From the cell containing the given text, extract its center point as [X, Y] coordinate. 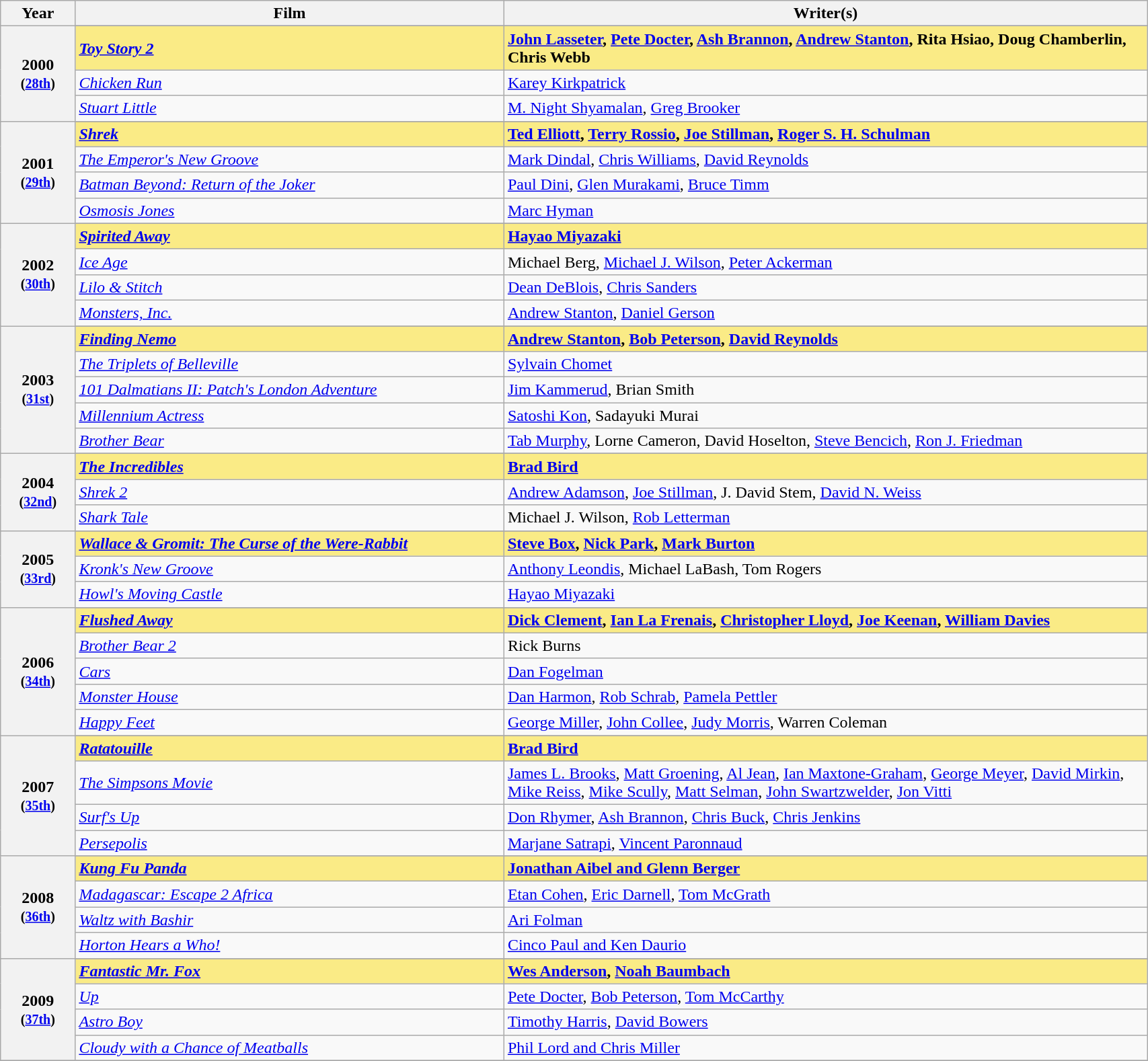
Paul Dini, Glen Murakami, Bruce Timm [825, 185]
Chicken Run [290, 83]
The Emperor's New Groove [290, 159]
Michael Berg, Michael J. Wilson, Peter Ackerman [825, 262]
Finding Nemo [290, 338]
Andrew Stanton, Bob Peterson, David Reynolds [825, 338]
2006 (34th) [38, 671]
Marjane Satrapi, Vincent Paronnaud [825, 843]
Steve Box, Nick Park, Mark Burton [825, 543]
101 Dalmatians II: Patch's London Adventure [290, 390]
Etan Cohen, Eric Darnell, Tom McGrath [825, 894]
Don Rhymer, Ash Brannon, Chris Buck, Chris Jenkins [825, 818]
John Lasseter, Pete Docter, Ash Brannon, Andrew Stanton, Rita Hsiao, Doug Chamberlin, Chris Webb [825, 48]
Cars [290, 671]
Jonathan Aibel and Glenn Berger [825, 869]
Satoshi Kon, Sadayuki Murai [825, 416]
Pete Docter, Bob Peterson, Tom McCarthy [825, 996]
Ratatouille [290, 748]
Fantastic Mr. Fox [290, 971]
Dick Clement, Ian La Frenais, Christopher Lloyd, Joe Keenan, William Davies [825, 620]
Dean DeBlois, Chris Sanders [825, 287]
Up [290, 996]
The Triplets of Belleville [290, 364]
Batman Beyond: Return of the Joker [290, 185]
Cloudy with a Chance of Meatballs [290, 1048]
Lilo & Stitch [290, 287]
Monsters, Inc. [290, 313]
Kronk's New Groove [290, 569]
Andrew Stanton, Daniel Gerson [825, 313]
Flushed Away [290, 620]
Wes Anderson, Noah Baumbach [825, 971]
Brother Bear 2 [290, 645]
Phil Lord and Chris Miller [825, 1048]
2005 (33rd) [38, 569]
Waltz with Bashir [290, 920]
Cinco Paul and Ken Daurio [825, 945]
Persepolis [290, 843]
Rick Burns [825, 645]
2003 (31st) [38, 389]
Writer(s) [825, 13]
The Incredibles [290, 467]
2004 (32nd) [38, 492]
2007 (35th) [38, 796]
The Simpsons Movie [290, 783]
Surf's Up [290, 818]
Anthony Leondis, Michael LaBash, Tom Rogers [825, 569]
Film [290, 13]
Astro Boy [290, 1022]
Mark Dindal, Chris Williams, David Reynolds [825, 159]
Tab Murphy, Lorne Cameron, David Hoselton, Steve Bencich, Ron J. Friedman [825, 441]
Dan Harmon, Rob Schrab, Pamela Pettler [825, 697]
Spirited Away [290, 236]
2001 (29th) [38, 172]
Brother Bear [290, 441]
Andrew Adamson, Joe Stillman, J. David Stem, David N. Weiss [825, 492]
Ted Elliott, Terry Rossio, Joe Stillman, Roger S. H. Schulman [825, 134]
Stuart Little [290, 108]
Wallace & Gromit: The Curse of the Were-Rabbit [290, 543]
Ari Folman [825, 920]
Jim Kammerud, Brian Smith [825, 390]
Dan Fogelman [825, 671]
Osmosis Jones [290, 210]
2009 (37th) [38, 1009]
Ice Age [290, 262]
Shark Tale [290, 518]
Monster House [290, 697]
Shrek 2 [290, 492]
Horton Hears a Who! [290, 945]
2002 (30th) [38, 274]
Sylvain Chomet [825, 364]
Marc Hyman [825, 210]
Toy Story 2 [290, 48]
M. Night Shyamalan, Greg Brooker [825, 108]
Millennium Actress [290, 416]
Karey Kirkpatrick [825, 83]
Howl's Moving Castle [290, 594]
2008 (36th) [38, 907]
Timothy Harris, David Bowers [825, 1022]
Shrek [290, 134]
Madagascar: Escape 2 Africa [290, 894]
Michael J. Wilson, Rob Letterman [825, 518]
Year [38, 13]
Happy Feet [290, 722]
Kung Fu Panda [290, 869]
George Miller, John Collee, Judy Morris, Warren Coleman [825, 722]
2000 (28th) [38, 74]
